Scan for the cell matching the given text and deliver its (x, y) coordinate at center. 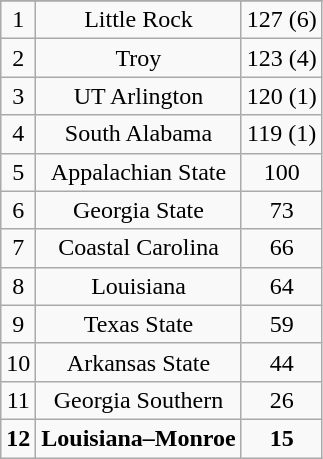
11 (18, 400)
South Alabama (138, 134)
1 (18, 20)
4 (18, 134)
Appalachian State (138, 172)
7 (18, 248)
Coastal Carolina (138, 248)
8 (18, 286)
Texas State (138, 324)
6 (18, 210)
26 (282, 400)
120 (1) (282, 96)
66 (282, 248)
Louisiana (138, 286)
UT Arlington (138, 96)
119 (1) (282, 134)
Little Rock (138, 20)
10 (18, 362)
44 (282, 362)
Arkansas State (138, 362)
100 (282, 172)
15 (282, 438)
Troy (138, 58)
127 (6) (282, 20)
Louisiana–Monroe (138, 438)
73 (282, 210)
5 (18, 172)
59 (282, 324)
3 (18, 96)
Georgia Southern (138, 400)
123 (4) (282, 58)
Georgia State (138, 210)
12 (18, 438)
9 (18, 324)
2 (18, 58)
64 (282, 286)
